Identify which cell holds the provided text, then report its [X, Y] central coordinate. 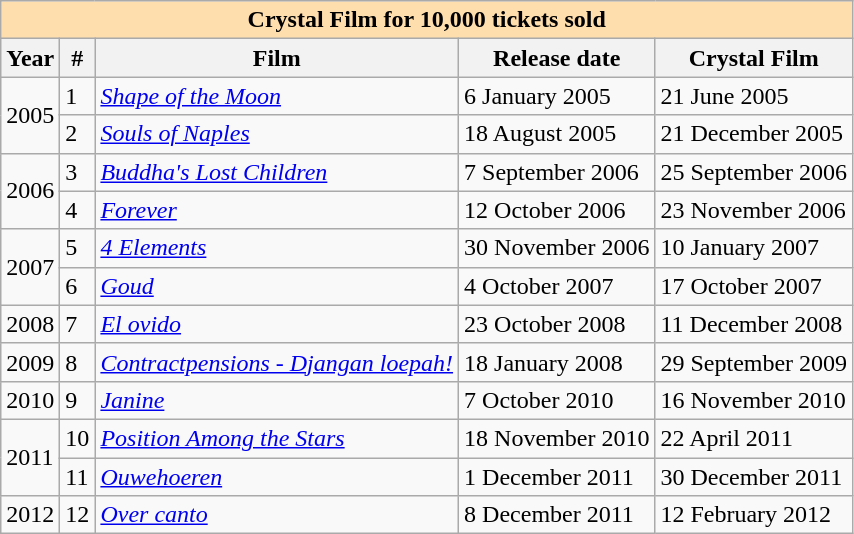
# [78, 58]
12 [78, 515]
Film [277, 58]
10 [78, 438]
Buddha's Lost Children [277, 172]
17 October 2007 [754, 286]
18 August 2005 [557, 134]
Janine [277, 400]
12 October 2006 [557, 210]
Year [30, 58]
1 [78, 96]
23 November 2006 [754, 210]
16 November 2010 [754, 400]
2006 [30, 191]
2 [78, 134]
11 December 2008 [754, 324]
21 December 2005 [754, 134]
Crystal Film for 10,000 tickets sold [427, 20]
25 September 2006 [754, 172]
6 January 2005 [557, 96]
Position Among the Stars [277, 438]
2011 [30, 457]
Contractpensions - Djangan loepah! [277, 362]
4 Elements [277, 248]
7 September 2006 [557, 172]
29 September 2009 [754, 362]
Crystal Film [754, 58]
4 [78, 210]
30 December 2011 [754, 477]
Forever [277, 210]
21 June 2005 [754, 96]
Over canto [277, 515]
2007 [30, 267]
8 December 2011 [557, 515]
30 November 2006 [557, 248]
Goud [277, 286]
2005 [30, 115]
1 December 2011 [557, 477]
22 April 2011 [754, 438]
El ovido [277, 324]
6 [78, 286]
3 [78, 172]
2012 [30, 515]
18 November 2010 [557, 438]
2008 [30, 324]
18 January 2008 [557, 362]
7 October 2010 [557, 400]
4 October 2007 [557, 286]
Ouwehoeren [277, 477]
Souls of Naples [277, 134]
2010 [30, 400]
12 February 2012 [754, 515]
10 January 2007 [754, 248]
8 [78, 362]
9 [78, 400]
Shape of the Moon [277, 96]
11 [78, 477]
7 [78, 324]
5 [78, 248]
2009 [30, 362]
Release date [557, 58]
23 October 2008 [557, 324]
